Scan for the cell matching the given text and deliver its (x, y) coordinate at center. 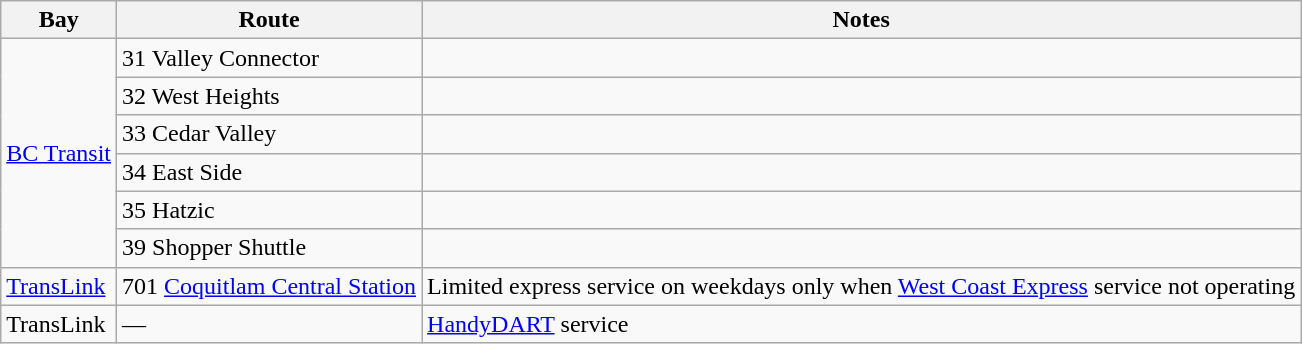
Route (270, 20)
Bay (59, 20)
34 East Side (270, 172)
33 Cedar Valley (270, 134)
35 Hatzic (270, 210)
HandyDART service (862, 324)
— (270, 324)
Limited express service on weekdays only when West Coast Express service not operating (862, 286)
BC Transit (59, 153)
32 West Heights (270, 96)
Notes (862, 20)
31 Valley Connector (270, 58)
701 Coquitlam Central Station (270, 286)
39 Shopper Shuttle (270, 248)
